Identify which cell holds the provided text, then report its [X, Y] central coordinate. 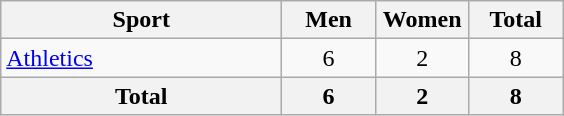
Women [422, 20]
Sport [142, 20]
Athletics [142, 58]
Men [329, 20]
